Locate the cell with the specified text and output its (X, Y) center coordinate. 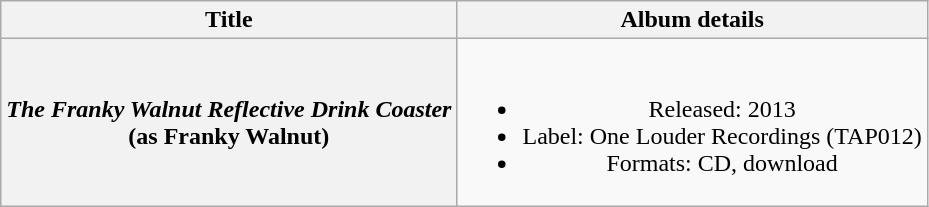
Title (229, 20)
The Franky Walnut Reflective Drink Coaster (as Franky Walnut) (229, 122)
Released: 2013Label: One Louder Recordings (TAP012)Formats: CD, download (692, 122)
Album details (692, 20)
